Return (x, y) of the center of cell containing provided text 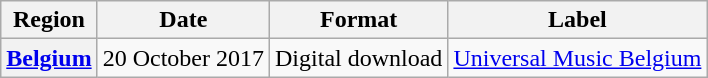
Digital download (359, 58)
Date (183, 20)
Region (49, 20)
Label (578, 20)
Belgium (49, 58)
Universal Music Belgium (578, 58)
20 October 2017 (183, 58)
Format (359, 20)
